Locate the cell with the specified text and output its [x, y] center coordinate. 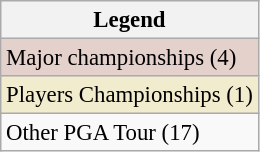
Major championships (4) [130, 58]
Other PGA Tour (17) [130, 133]
Players Championships (1) [130, 95]
Legend [130, 20]
